For the text-containing cell, return its midpoint in [x, y] coordinate format. 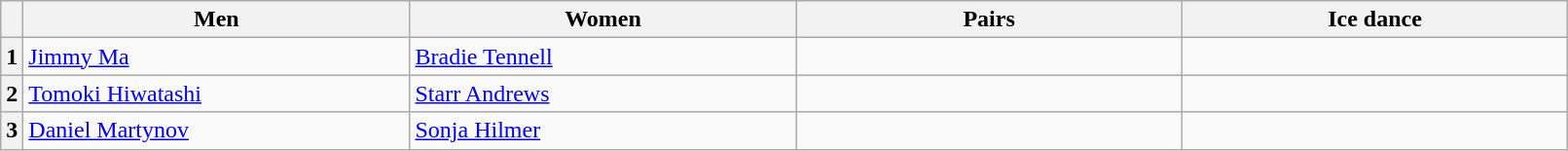
Starr Andrews [603, 94]
2 [12, 94]
Daniel Martynov [216, 131]
Sonja Hilmer [603, 131]
Pairs [989, 19]
Bradie Tennell [603, 57]
Men [216, 19]
Ice dance [1374, 19]
Women [603, 19]
Jimmy Ma [216, 57]
Tomoki Hiwatashi [216, 94]
3 [12, 131]
1 [12, 57]
